For the text-containing cell, return its midpoint in [X, Y] coordinate format. 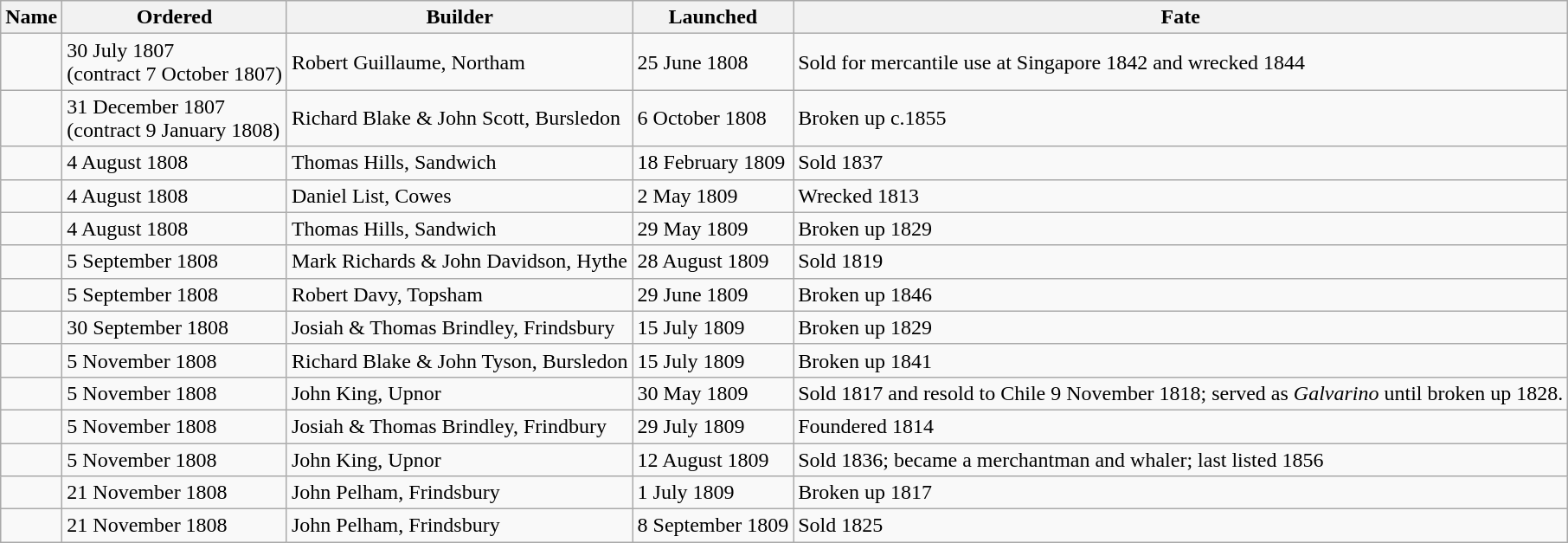
25 June 1808 [713, 62]
Sold 1836; became a merchantman and whaler; last listed 1856 [1180, 460]
Robert Davy, Topsham [459, 294]
Name [31, 17]
2 May 1809 [713, 196]
Josiah & Thomas Brindley, Frindsbury [459, 327]
Broken up c.1855 [1180, 118]
Builder [459, 17]
30 September 1808 [175, 327]
1 July 1809 [713, 493]
Sold 1837 [1180, 163]
Sold 1817 and resold to Chile 9 November 1818; served as Galvarino until broken up 1828. [1180, 393]
29 July 1809 [713, 426]
18 February 1809 [713, 163]
Daniel List, Cowes [459, 196]
6 October 1808 [713, 118]
Richard Blake & John Scott, Bursledon [459, 118]
30 May 1809 [713, 393]
28 August 1809 [713, 262]
Josiah & Thomas Brindley, Frindbury [459, 426]
Sold for mercantile use at Singapore 1842 and wrecked 1844 [1180, 62]
Ordered [175, 17]
Broken up 1817 [1180, 493]
30 July 1807 (contract 7 October 1807) [175, 62]
Mark Richards & John Davidson, Hythe [459, 262]
12 August 1809 [713, 460]
Sold 1825 [1180, 526]
Foundered 1814 [1180, 426]
29 May 1809 [713, 229]
Launched [713, 17]
Robert Guillaume, Northam [459, 62]
Sold 1819 [1180, 262]
Broken up 1846 [1180, 294]
Wrecked 1813 [1180, 196]
29 June 1809 [713, 294]
8 September 1809 [713, 526]
31 December 1807 (contract 9 January 1808) [175, 118]
Richard Blake & John Tyson, Bursledon [459, 360]
Broken up 1841 [1180, 360]
Fate [1180, 17]
